Determine the (X, Y) coordinate at the center of the cell enclosing the given text.  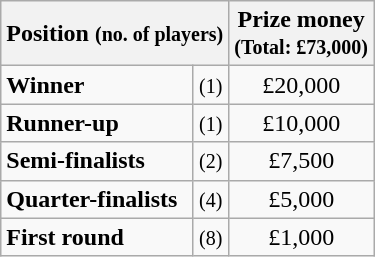
(2) (211, 161)
Quarter-finalists (97, 199)
Runner-up (97, 123)
Position (no. of players) (115, 34)
(8) (211, 237)
£20,000 (302, 85)
£5,000 (302, 199)
£1,000 (302, 237)
Prize money(Total: £73,000) (302, 34)
£7,500 (302, 161)
First round (97, 237)
Semi-finalists (97, 161)
Winner (97, 85)
£10,000 (302, 123)
(4) (211, 199)
